Return the [X, Y] coordinate for the center point of the cell that contains the specified text.  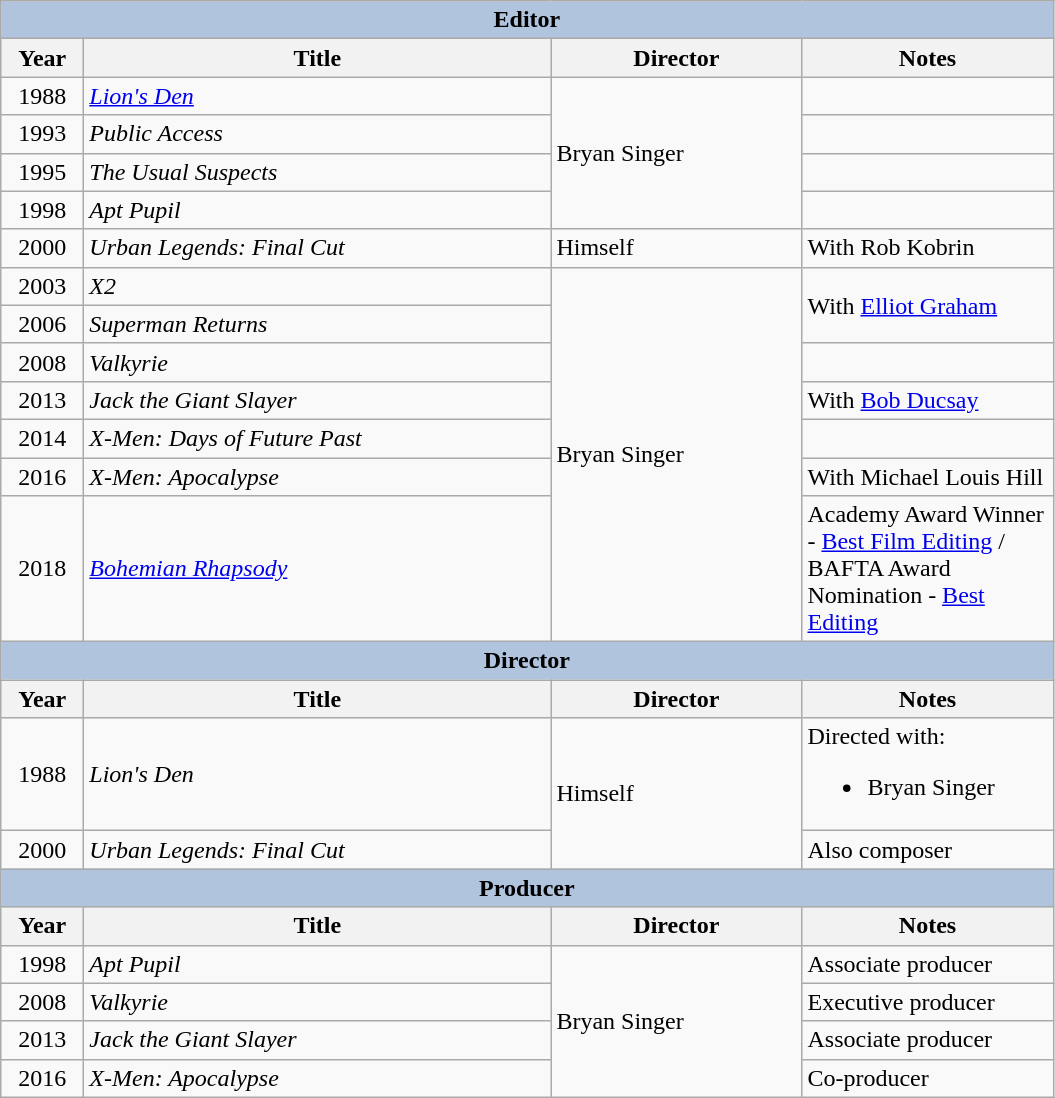
Executive producer [928, 1002]
Producer [527, 888]
2006 [42, 324]
2003 [42, 286]
Co-producer [928, 1078]
1995 [42, 172]
Also composer [928, 850]
With Elliot Graham [928, 305]
Directed with:Bryan Singer [928, 774]
X-Men: Days of Future Past [318, 438]
X2 [318, 286]
2014 [42, 438]
Superman Returns [318, 324]
Public Access [318, 134]
1993 [42, 134]
With Bob Ducsay [928, 400]
Editor [527, 20]
With Rob Kobrin [928, 248]
With Michael Louis Hill [928, 477]
Academy Award Winner - Best Film Editing / BAFTA Award Nomination - Best Editing [928, 569]
Bohemian Rhapsody [318, 569]
The Usual Suspects [318, 172]
2018 [42, 569]
